Capture the cell that displays the provided text and extract its [X, Y] central coordinate. 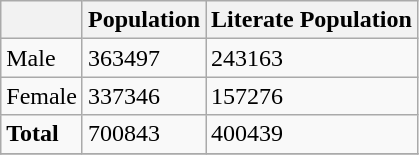
Population [144, 20]
400439 [312, 134]
700843 [144, 134]
157276 [312, 96]
363497 [144, 58]
337346 [144, 96]
Male [42, 58]
Literate Population [312, 20]
Total [42, 134]
243163 [312, 58]
Female [42, 96]
